Extract the [x, y] coordinate from the center of the cell holding the provided text.  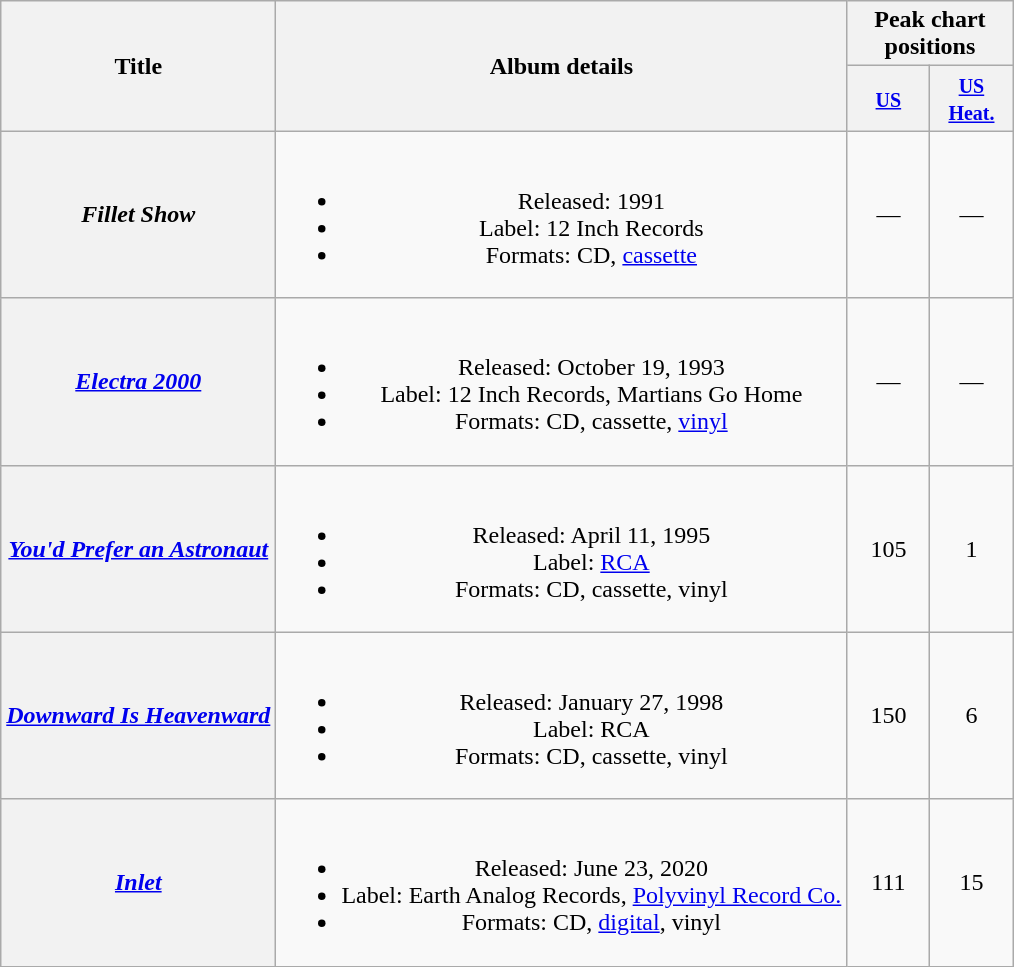
Title [138, 66]
15 [972, 882]
Released: January 27, 1998Label: RCAFormats: CD, cassette, vinyl [562, 716]
150 [888, 716]
Peak chart positions [930, 34]
Released: April 11, 1995Label: RCAFormats: CD, cassette, vinyl [562, 548]
US [888, 98]
105 [888, 548]
Released: June 23, 2020Label: Earth Analog Records, Polyvinyl Record Co.Formats: CD, digital, vinyl [562, 882]
Downward Is Heavenward [138, 716]
1 [972, 548]
Inlet [138, 882]
111 [888, 882]
You'd Prefer an Astronaut [138, 548]
6 [972, 716]
Released: October 19, 1993Label: 12 Inch Records, Martians Go HomeFormats: CD, cassette, vinyl [562, 382]
Album details [562, 66]
Released: 1991Label: 12 Inch RecordsFormats: CD, cassette [562, 214]
Electra 2000 [138, 382]
US Heat. [972, 98]
Fillet Show [138, 214]
